Output the [X, Y] coordinate of the center of the cell containing the given text.  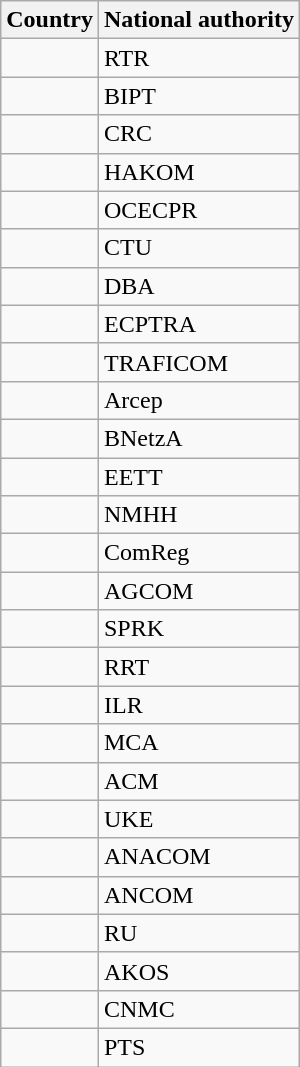
BIPT [198, 96]
CRC [198, 134]
MCA [198, 743]
ANCOM [198, 895]
PTS [198, 1047]
ACM [198, 781]
ComReg [198, 553]
BNetzA [198, 438]
UKE [198, 819]
Arcep [198, 400]
ANACOM [198, 857]
Country [50, 20]
AKOS [198, 971]
AGCOM [198, 591]
ILR [198, 705]
DBA [198, 286]
ECPTRA [198, 324]
RU [198, 933]
HAKOM [198, 172]
RRT [198, 667]
CNMC [198, 1009]
National authority [198, 20]
OCECPR [198, 210]
RTR [198, 58]
NMHH [198, 515]
TRAFICOM [198, 362]
CTU [198, 248]
EETT [198, 477]
SPRK [198, 629]
